Find where the given text appears and provide that cell's center as [X, Y] coordinate. 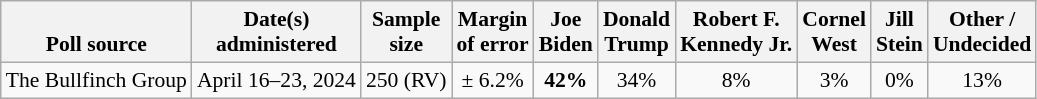
3% [834, 80]
DonaldTrump [636, 32]
The Bullfinch Group [96, 80]
13% [982, 80]
JillStein [900, 32]
Poll source [96, 32]
± 6.2% [493, 80]
Other /Undecided [982, 32]
250 (RV) [406, 80]
Date(s)administered [276, 32]
Marginof error [493, 32]
Samplesize [406, 32]
JoeBiden [566, 32]
8% [736, 80]
42% [566, 80]
April 16–23, 2024 [276, 80]
0% [900, 80]
Robert F.Kennedy Jr. [736, 32]
34% [636, 80]
CornelWest [834, 32]
